Capture the cell that displays the provided text and extract its [x, y] central coordinate. 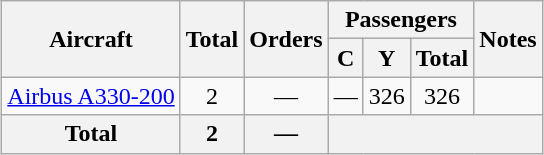
Aircraft [91, 39]
Notes [508, 39]
Y [386, 58]
Passengers [401, 20]
C [346, 58]
Airbus A330-200 [91, 96]
Orders [286, 39]
